Extract the [X, Y] coordinate from the center of the cell holding the provided text.  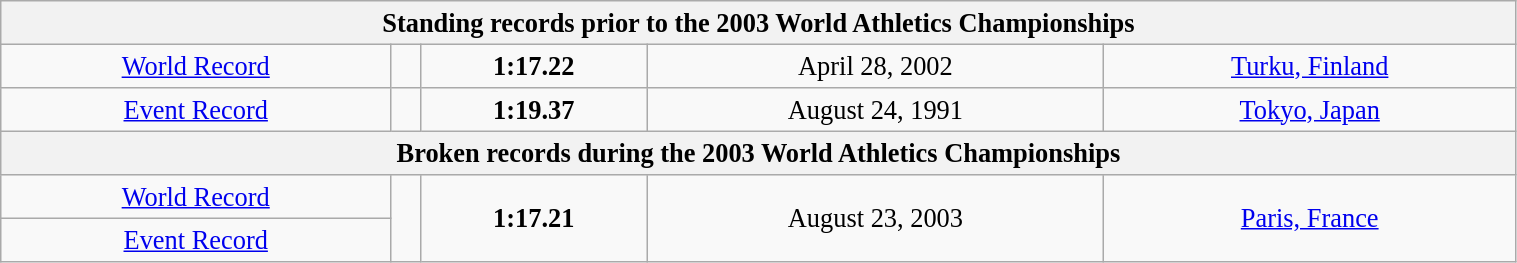
April 28, 2002 [875, 66]
Turku, Finland [1310, 66]
1:17.21 [534, 218]
Broken records during the 2003 World Athletics Championships [758, 153]
August 23, 2003 [875, 218]
Tokyo, Japan [1310, 109]
1:17.22 [534, 66]
Standing records prior to the 2003 World Athletics Championships [758, 22]
Paris, France [1310, 218]
August 24, 1991 [875, 109]
1:19.37 [534, 109]
